For the text-containing cell, return its midpoint in [x, y] coordinate format. 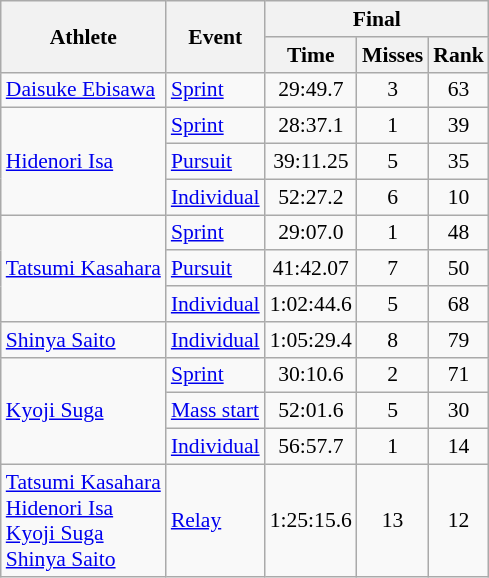
Hidenori Isa [84, 162]
Misses [392, 55]
52:01.6 [311, 411]
48 [458, 233]
50 [458, 269]
Kyoji Suga [84, 410]
Daisuke Ebisawa [84, 90]
1:25:15.6 [311, 520]
29:07.0 [311, 233]
28:37.1 [311, 126]
Time [311, 55]
Final [377, 19]
2 [392, 375]
10 [458, 197]
6 [392, 197]
71 [458, 375]
Shinya Saito [84, 340]
Event [216, 36]
63 [458, 90]
52:27.2 [311, 197]
Rank [458, 55]
3 [392, 90]
Mass start [216, 411]
41:42.07 [311, 269]
68 [458, 304]
35 [458, 162]
1:02:44.6 [311, 304]
Athlete [84, 36]
39:11.25 [311, 162]
Relay [216, 520]
12 [458, 520]
14 [458, 447]
8 [392, 340]
13 [392, 520]
1:05:29.4 [311, 340]
30:10.6 [311, 375]
79 [458, 340]
29:49.7 [311, 90]
39 [458, 126]
Tatsumi KasaharaHidenori IsaKyoji SugaShinya Saito [84, 520]
30 [458, 411]
56:57.7 [311, 447]
7 [392, 269]
Tatsumi Kasahara [84, 268]
